Return (x, y) of the center of cell containing provided text 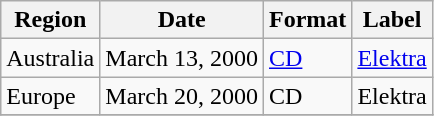
Region (50, 20)
March 13, 2000 (182, 58)
Label (392, 20)
Date (182, 20)
Australia (50, 58)
Format (308, 20)
March 20, 2000 (182, 96)
Europe (50, 96)
